Scan for the cell matching the given text and deliver its (x, y) coordinate at center. 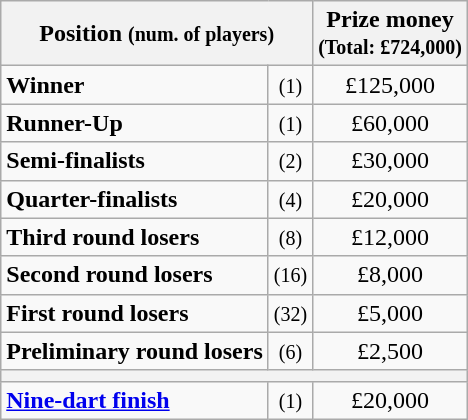
£12,000 (390, 237)
Runner-Up (135, 123)
Preliminary round losers (135, 351)
(8) (290, 237)
(16) (290, 275)
(4) (290, 199)
£8,000 (390, 275)
Quarter-finalists (135, 199)
£5,000 (390, 313)
£125,000 (390, 85)
Nine-dart finish (135, 400)
Semi-finalists (135, 161)
Third round losers (135, 237)
£60,000 (390, 123)
(32) (290, 313)
Second round losers (135, 275)
Winner (135, 85)
First round losers (135, 313)
(6) (290, 351)
(2) (290, 161)
Prize money(Total: £724,000) (390, 34)
£30,000 (390, 161)
£2,500 (390, 351)
Position (num. of players) (157, 34)
